Detect which cell encompasses the target text, then output its (x, y) center coordinate. 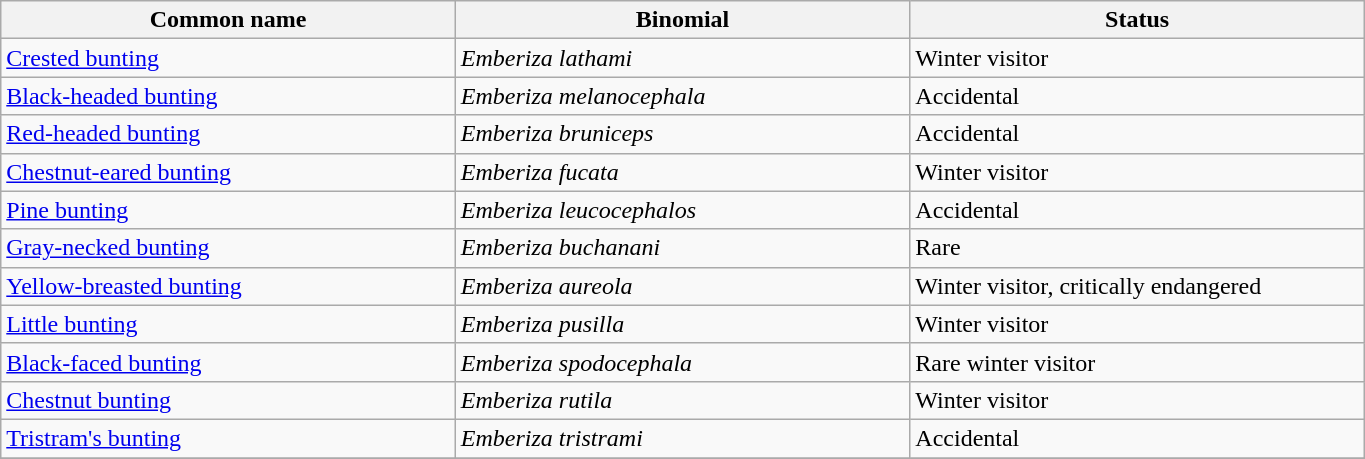
Red-headed bunting (228, 134)
Emberiza lathami (682, 58)
Emberiza fucata (682, 172)
Emberiza rutila (682, 400)
Chestnut-eared bunting (228, 172)
Black-faced bunting (228, 362)
Winter visitor, critically endangered (1138, 286)
Chestnut bunting (228, 400)
Common name (228, 20)
Rare (1138, 248)
Black-headed bunting (228, 96)
Binomial (682, 20)
Pine bunting (228, 210)
Emberiza pusilla (682, 324)
Emberiza tristrami (682, 438)
Gray-necked bunting (228, 248)
Rare winter visitor (1138, 362)
Tristram's bunting (228, 438)
Emberiza buchanani (682, 248)
Status (1138, 20)
Emberiza aureola (682, 286)
Emberiza melanocephala (682, 96)
Crested bunting (228, 58)
Emberiza spodocephala (682, 362)
Emberiza bruniceps (682, 134)
Yellow-breasted bunting (228, 286)
Emberiza leucocephalos (682, 210)
Little bunting (228, 324)
